Pinpoint the cell where the given text exists, returning its (X, Y) midpoint coordinate. 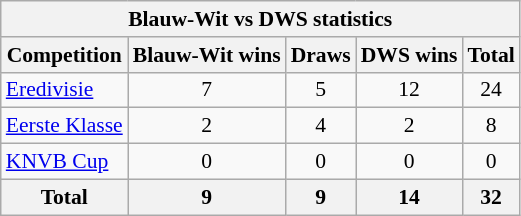
Competition (64, 55)
5 (321, 90)
DWS wins (410, 55)
4 (321, 126)
KNVB Cup (64, 162)
14 (410, 197)
Draws (321, 55)
Blauw-Wit vs DWS statistics (260, 19)
Eredivisie (64, 90)
32 (490, 197)
12 (410, 90)
Blauw-Wit wins (207, 55)
Eerste Klasse (64, 126)
24 (490, 90)
7 (207, 90)
8 (490, 126)
